From the cell containing the given text, extract its center point as [X, Y] coordinate. 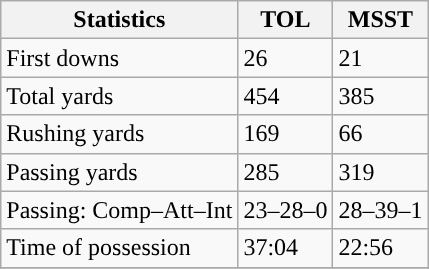
28–39–1 [380, 210]
319 [380, 172]
TOL [286, 20]
37:04 [286, 248]
MSST [380, 20]
22:56 [380, 248]
First downs [120, 58]
Time of possession [120, 248]
169 [286, 134]
Rushing yards [120, 134]
285 [286, 172]
26 [286, 58]
Passing: Comp–Att–Int [120, 210]
385 [380, 96]
23–28–0 [286, 210]
Total yards [120, 96]
Passing yards [120, 172]
66 [380, 134]
454 [286, 96]
21 [380, 58]
Statistics [120, 20]
